Search for the cell housing the specified text and yield its (x, y) center coordinate. 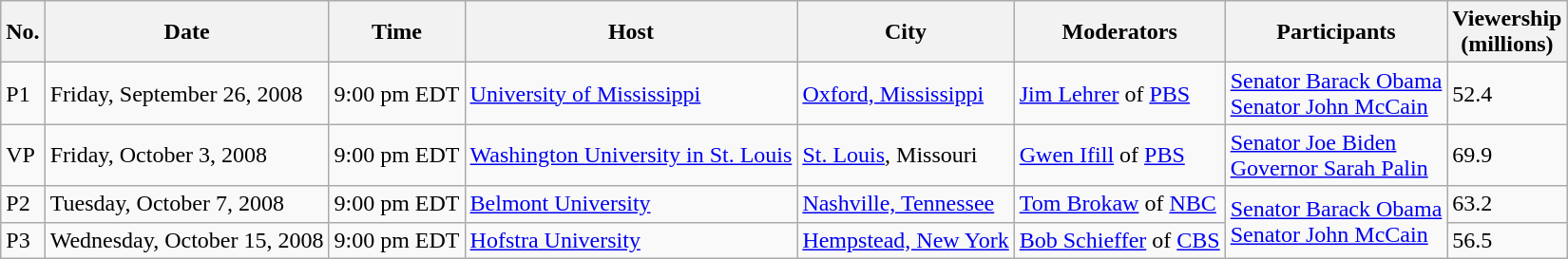
Friday, September 26, 2008 (186, 93)
Friday, October 3, 2008 (186, 156)
Hempstead, New York (906, 240)
Bob Schieffer of CBS (1119, 240)
Hofstra University (631, 240)
Host (631, 32)
52.4 (1507, 93)
Date (186, 32)
Oxford, Mississippi (906, 93)
Viewership(millions) (1507, 32)
Wednesday, October 15, 2008 (186, 240)
St. Louis, Missouri (906, 156)
Washington University in St. Louis (631, 156)
P1 (23, 93)
Nashville, Tennessee (906, 204)
VP (23, 156)
No. (23, 32)
Gwen Ifill of PBS (1119, 156)
Jim Lehrer of PBS (1119, 93)
P3 (23, 240)
Senator Joe BidenGovernor Sarah Palin (1336, 156)
56.5 (1507, 240)
Tom Brokaw of NBC (1119, 204)
University of Mississippi (631, 93)
Tuesday, October 7, 2008 (186, 204)
Moderators (1119, 32)
Participants (1336, 32)
City (906, 32)
69.9 (1507, 156)
Time (397, 32)
Belmont University (631, 204)
63.2 (1507, 204)
P2 (23, 204)
